Identify which cell holds the provided text, then report its [x, y] central coordinate. 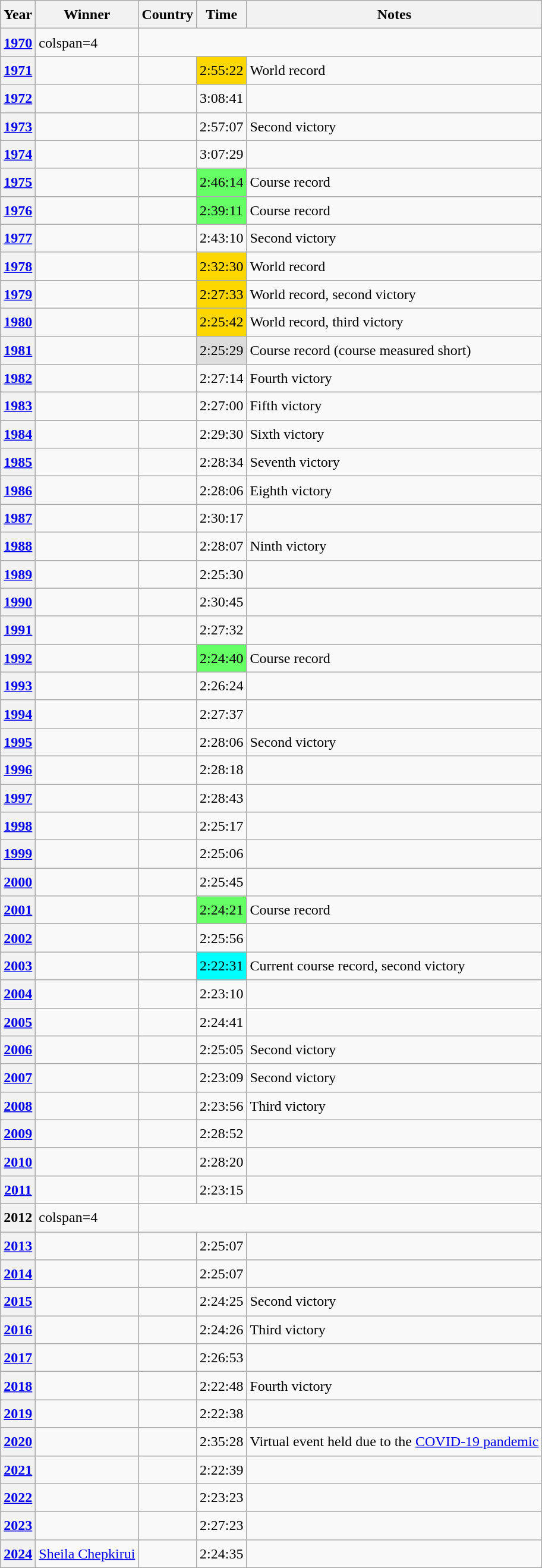
2:39:11 [222, 210]
2:25:17 [222, 827]
2:28:43 [222, 798]
Country [168, 14]
2:22:31 [222, 966]
1970 [18, 43]
1985 [18, 463]
2019 [18, 1414]
World record, second victory [395, 294]
2:27:00 [222, 407]
2003 [18, 966]
2:25:05 [222, 1050]
2:24:25 [222, 1302]
2:28:18 [222, 769]
2:29:30 [222, 434]
2018 [18, 1385]
2:24:41 [222, 1022]
2016 [18, 1330]
1979 [18, 294]
2:30:45 [222, 602]
1993 [18, 686]
2006 [18, 1050]
2014 [18, 1274]
2:35:28 [222, 1441]
2:28:20 [222, 1162]
2:24:21 [222, 910]
Notes [395, 14]
2:23:56 [222, 1106]
1975 [18, 182]
2015 [18, 1302]
1991 [18, 630]
2:28:07 [222, 546]
1986 [18, 490]
2021 [18, 1470]
1976 [18, 210]
1994 [18, 714]
1974 [18, 155]
2023 [18, 1526]
2:23:15 [222, 1189]
Sixth victory [395, 434]
1971 [18, 70]
Winner [87, 14]
Year [18, 14]
1996 [18, 769]
1980 [18, 322]
1997 [18, 798]
2:23:09 [222, 1077]
2011 [18, 1189]
3:08:41 [222, 99]
Ninth victory [395, 546]
2:27:37 [222, 714]
2012 [18, 1218]
2:25:29 [222, 351]
2007 [18, 1077]
1990 [18, 602]
2:22:48 [222, 1385]
2:27:23 [222, 1526]
1973 [18, 126]
1982 [18, 378]
Sheila Chepkirui [87, 1553]
2001 [18, 910]
2:22:39 [222, 1470]
2:43:10 [222, 238]
2:55:22 [222, 70]
2004 [18, 994]
2:25:06 [222, 854]
2:24:40 [222, 658]
Seventh victory [395, 463]
2:23:23 [222, 1497]
2000 [18, 882]
2022 [18, 1497]
Time [222, 14]
1998 [18, 827]
1983 [18, 407]
2:32:30 [222, 266]
1995 [18, 742]
2010 [18, 1162]
2017 [18, 1358]
2:27:33 [222, 294]
2:27:32 [222, 630]
1992 [18, 658]
2013 [18, 1246]
2:57:07 [222, 126]
2:27:14 [222, 378]
2:23:10 [222, 994]
2:30:17 [222, 519]
Current course record, second victory [395, 966]
2:25:56 [222, 938]
1978 [18, 266]
1981 [18, 351]
2:25:45 [222, 882]
Eighth victory [395, 490]
World record, third victory [395, 322]
2009 [18, 1133]
1989 [18, 574]
2:24:26 [222, 1330]
2002 [18, 938]
2:46:14 [222, 182]
2:26:24 [222, 686]
1999 [18, 854]
Virtual event held due to the COVID-19 pandemic [395, 1441]
2:28:52 [222, 1133]
2:24:35 [222, 1553]
2:26:53 [222, 1358]
2:22:38 [222, 1414]
2:25:42 [222, 322]
1987 [18, 519]
1984 [18, 434]
2008 [18, 1106]
1972 [18, 99]
2:25:30 [222, 574]
2:28:34 [222, 463]
2024 [18, 1553]
2005 [18, 1022]
3:07:29 [222, 155]
Fifth victory [395, 407]
2020 [18, 1441]
1977 [18, 238]
Course record (course measured short) [395, 351]
1988 [18, 546]
